Find where the given text appears and provide that cell's center as [X, Y] coordinate. 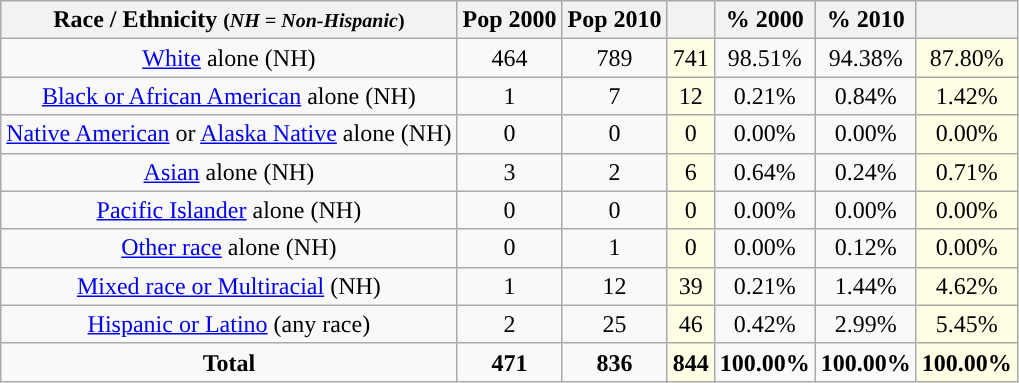
1.42% [966, 96]
0.12% [866, 248]
Total [229, 362]
Pacific Islander alone (NH) [229, 210]
98.51% [764, 58]
7 [614, 96]
87.80% [966, 58]
0.24% [866, 172]
4.62% [966, 286]
Hispanic or Latino (any race) [229, 324]
94.38% [866, 58]
464 [510, 58]
Race / Ethnicity (NH = Non-Hispanic) [229, 20]
6 [690, 172]
Mixed race or Multiracial (NH) [229, 286]
Black or African American alone (NH) [229, 96]
39 [690, 286]
2.99% [866, 324]
White alone (NH) [229, 58]
Other race alone (NH) [229, 248]
46 [690, 324]
836 [614, 362]
0.42% [764, 324]
0.64% [764, 172]
844 [690, 362]
Pop 2010 [614, 20]
741 [690, 58]
0.84% [866, 96]
471 [510, 362]
Asian alone (NH) [229, 172]
25 [614, 324]
3 [510, 172]
Native American or Alaska Native alone (NH) [229, 134]
1.44% [866, 286]
5.45% [966, 324]
% 2000 [764, 20]
% 2010 [866, 20]
789 [614, 58]
Pop 2000 [510, 20]
0.71% [966, 172]
